Search for the cell housing the specified text and yield its (X, Y) center coordinate. 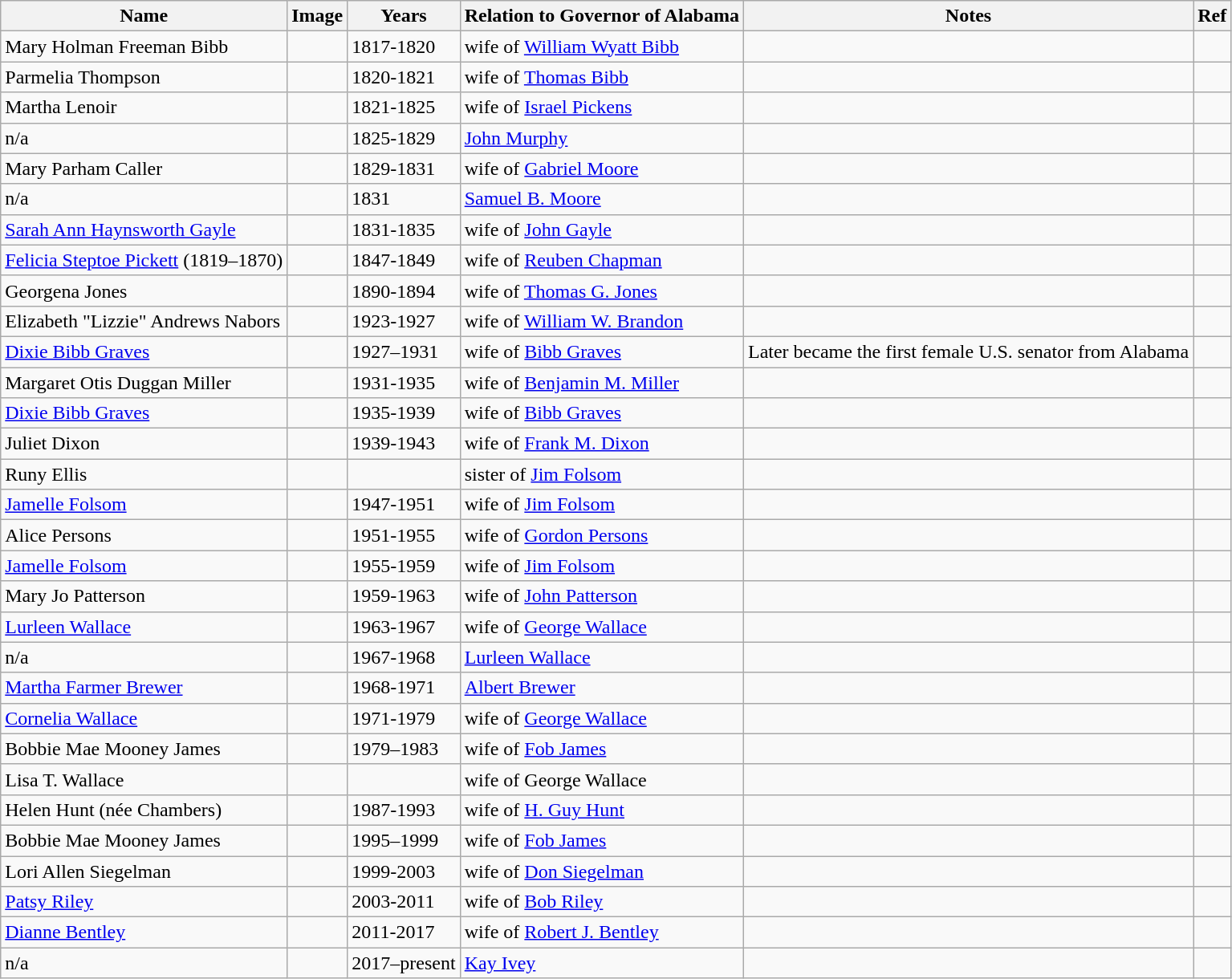
John Murphy (602, 138)
Patsy Riley (144, 902)
Samuel B. Moore (602, 199)
1959-1963 (404, 596)
1931-1935 (404, 383)
Later became the first female U.S. senator from Alabama (968, 351)
wife of John Patterson (602, 596)
Georgena Jones (144, 290)
Lisa T. Wallace (144, 779)
1847-1849 (404, 260)
wife of Bob Riley (602, 902)
Helen Hunt (née Chambers) (144, 810)
Notes (968, 16)
wife of Thomas G. Jones (602, 290)
1947-1951 (404, 505)
1967-1968 (404, 657)
1999-2003 (404, 871)
1987-1993 (404, 810)
wife of H. Guy Hunt (602, 810)
1825-1829 (404, 138)
1923-1927 (404, 321)
Martha Lenoir (144, 108)
Juliet Dixon (144, 444)
1831-1835 (404, 230)
Elizabeth "Lizzie" Andrews Nabors (144, 321)
Parmelia Thompson (144, 77)
Margaret Otis Duggan Miller (144, 383)
wife of William W. Brandon (602, 321)
Kay Ivey (602, 963)
wife of Benjamin M. Miller (602, 383)
wife of Israel Pickens (602, 108)
wife of John Gayle (602, 230)
Mary Jo Patterson (144, 596)
1968-1971 (404, 688)
Name (144, 16)
Mary Holman Freeman Bibb (144, 47)
1979–1983 (404, 749)
1995–1999 (404, 840)
Mary Parham Caller (144, 169)
Alice Persons (144, 535)
2017–present (404, 963)
2003-2011 (404, 902)
Relation to Governor of Alabama (602, 16)
Image (318, 16)
2011-2017 (404, 932)
Felicia Steptoe Pickett (1819–1870) (144, 260)
Cornelia Wallace (144, 718)
wife of Reuben Chapman (602, 260)
Albert Brewer (602, 688)
wife of Robert J. Bentley (602, 932)
wife of Thomas Bibb (602, 77)
1951-1955 (404, 535)
Lori Allen Siegelman (144, 871)
Years (404, 16)
1829-1831 (404, 169)
wife of Don Siegelman (602, 871)
1821-1825 (404, 108)
1955-1959 (404, 566)
sister of Jim Folsom (602, 474)
1935-1939 (404, 413)
1927–1931 (404, 351)
Dianne Bentley (144, 932)
Ref (1212, 16)
wife of William Wyatt Bibb (602, 47)
1939-1943 (404, 444)
1817-1820 (404, 47)
wife of Gordon Persons (602, 535)
wife of Gabriel Moore (602, 169)
1963-1967 (404, 627)
1890-1894 (404, 290)
1831 (404, 199)
Sarah Ann Haynsworth Gayle (144, 230)
wife of Frank M. Dixon (602, 444)
1820-1821 (404, 77)
Runy Ellis (144, 474)
1971-1979 (404, 718)
Martha Farmer Brewer (144, 688)
